Find where the given text appears and provide that cell's center as (x, y) coordinate. 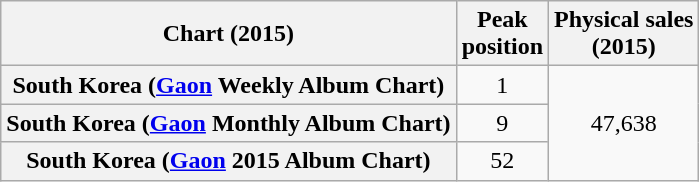
South Korea (Gaon Monthly Album Chart) (228, 123)
52 (502, 161)
9 (502, 123)
South Korea (Gaon Weekly Album Chart) (228, 85)
Chart (2015) (228, 34)
South Korea (Gaon 2015 Album Chart) (228, 161)
Physical sales(2015) (624, 34)
1 (502, 85)
Peakposition (502, 34)
47,638 (624, 123)
